For the text-containing cell, return its midpoint in (x, y) coordinate format. 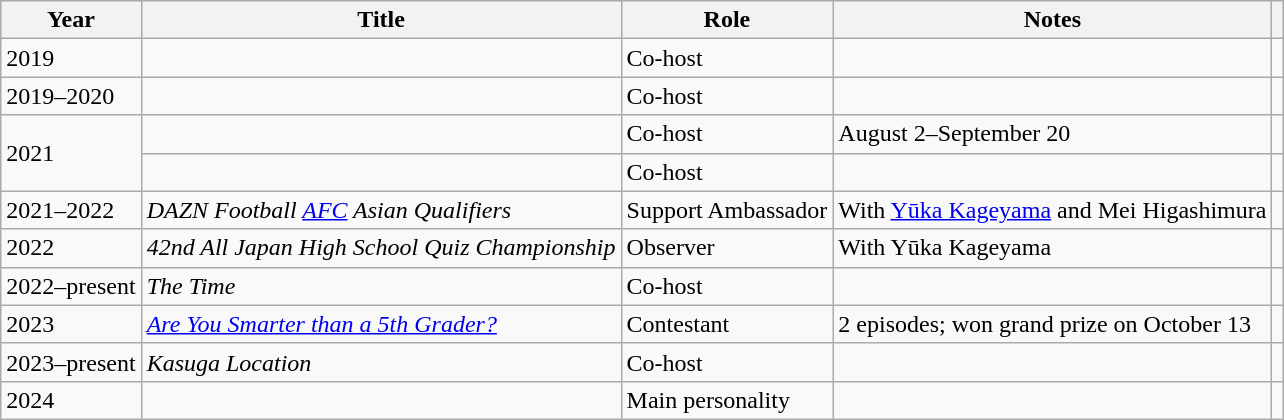
With Yūka Kageyama (1052, 248)
2023 (71, 324)
Year (71, 20)
2019–2020 (71, 96)
With Yūka Kageyama and Mei Higashimura (1052, 210)
2022–present (71, 286)
Kasuga Location (381, 362)
2021–2022 (71, 210)
2023–present (71, 362)
2024 (71, 400)
2019 (71, 58)
Support Ambassador (727, 210)
Are You Smarter than a 5th Grader? (381, 324)
2022 (71, 248)
DAZN Football AFC Asian Qualifiers (381, 210)
August 2–September 20 (1052, 134)
The Time (381, 286)
2 episodes; won grand prize on October 13 (1052, 324)
Title (381, 20)
Role (727, 20)
Observer (727, 248)
42nd All Japan High School Quiz Championship (381, 248)
2021 (71, 153)
Contestant (727, 324)
Notes (1052, 20)
Main personality (727, 400)
